For the text-containing cell, return its midpoint in [x, y] coordinate format. 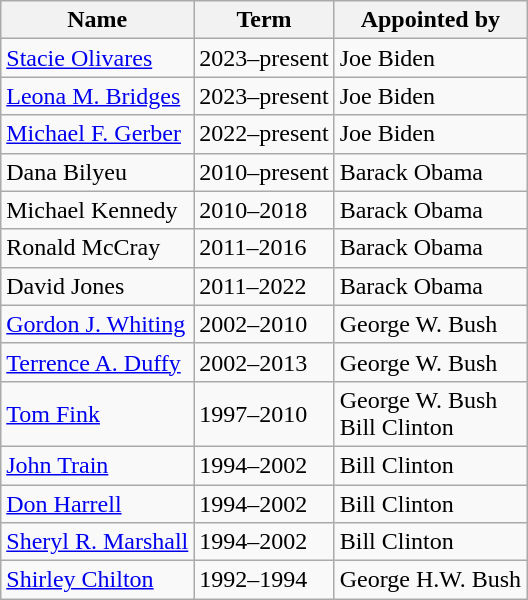
Shirley Chilton [98, 580]
Michael F. Gerber [98, 134]
Don Harrell [98, 503]
Michael Kennedy [98, 210]
2002–2010 [264, 324]
2011–2022 [264, 286]
Term [264, 20]
John Train [98, 465]
Ronald McCray [98, 248]
George W. BushBill Clinton [430, 414]
2010–2018 [264, 210]
Name [98, 20]
Dana Bilyeu [98, 172]
1992–1994 [264, 580]
Sheryl R. Marshall [98, 542]
Tom Fink [98, 414]
David Jones [98, 286]
2022–present [264, 134]
Stacie Olivares [98, 58]
2002–2013 [264, 362]
Terrence A. Duffy [98, 362]
Gordon J. Whiting [98, 324]
George H.W. Bush [430, 580]
2010–present [264, 172]
Leona M. Bridges [98, 96]
1997–2010 [264, 414]
Appointed by [430, 20]
2011–2016 [264, 248]
